Extract the (x, y) coordinate from the center of the cell holding the provided text.  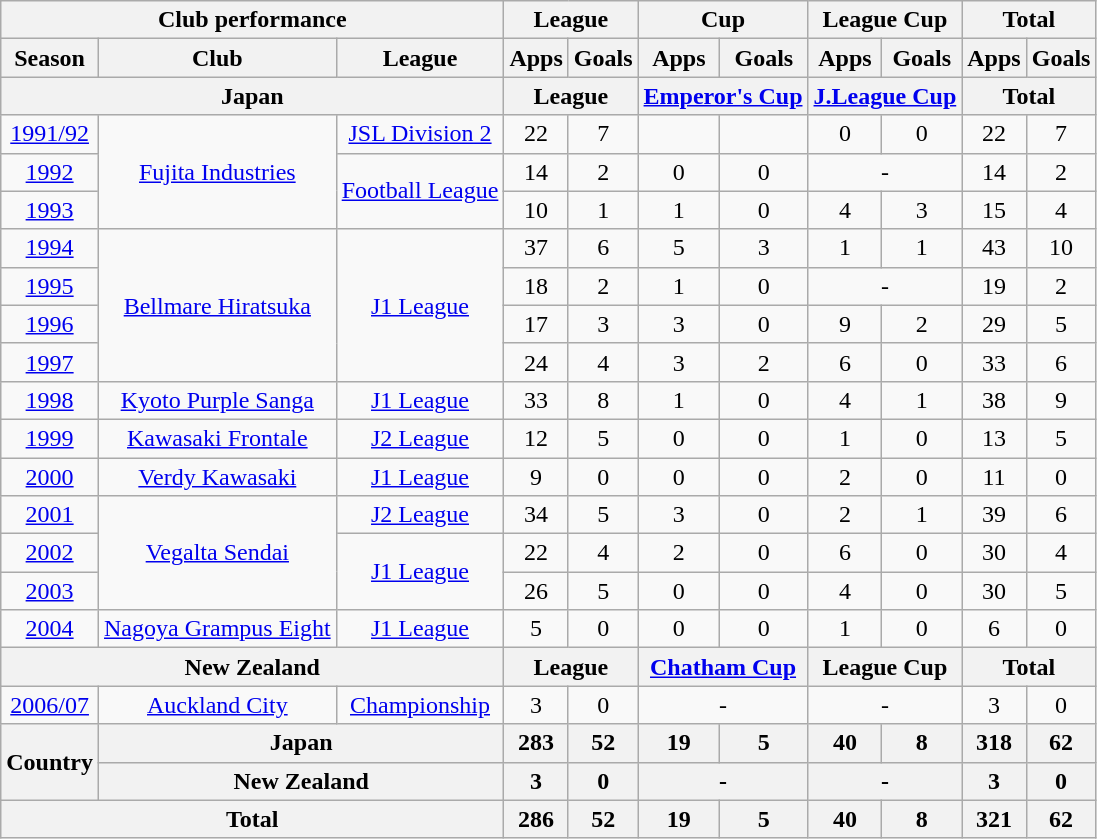
2000 (50, 477)
18 (536, 286)
37 (536, 248)
Kyoto Purple Sanga (217, 400)
11 (994, 477)
Season (50, 58)
321 (994, 819)
29 (994, 324)
2001 (50, 515)
39 (994, 515)
1995 (50, 286)
J.League Cup (885, 96)
Vegalta Sendai (217, 553)
15 (994, 210)
24 (536, 362)
318 (994, 743)
1993 (50, 210)
43 (994, 248)
2003 (50, 591)
Championship (420, 705)
1992 (50, 172)
1991/92 (50, 134)
Club (217, 58)
Emperor's Cup (723, 96)
Football League (420, 191)
2002 (50, 553)
34 (536, 515)
Verdy Kawasaki (217, 477)
1999 (50, 438)
Club performance (252, 20)
17 (536, 324)
JSL Division 2 (420, 134)
12 (536, 438)
286 (536, 819)
Kawasaki Frontale (217, 438)
38 (994, 400)
Bellmare Hiratsuka (217, 305)
26 (536, 591)
1998 (50, 400)
1997 (50, 362)
2006/07 (50, 705)
283 (536, 743)
Fujita Industries (217, 172)
1996 (50, 324)
2004 (50, 629)
Cup (723, 20)
Chatham Cup (723, 667)
Country (50, 762)
Nagoya Grampus Eight (217, 629)
1994 (50, 248)
13 (994, 438)
Auckland City (217, 705)
